Extract the (X, Y) coordinate from the center of the cell holding the provided text.  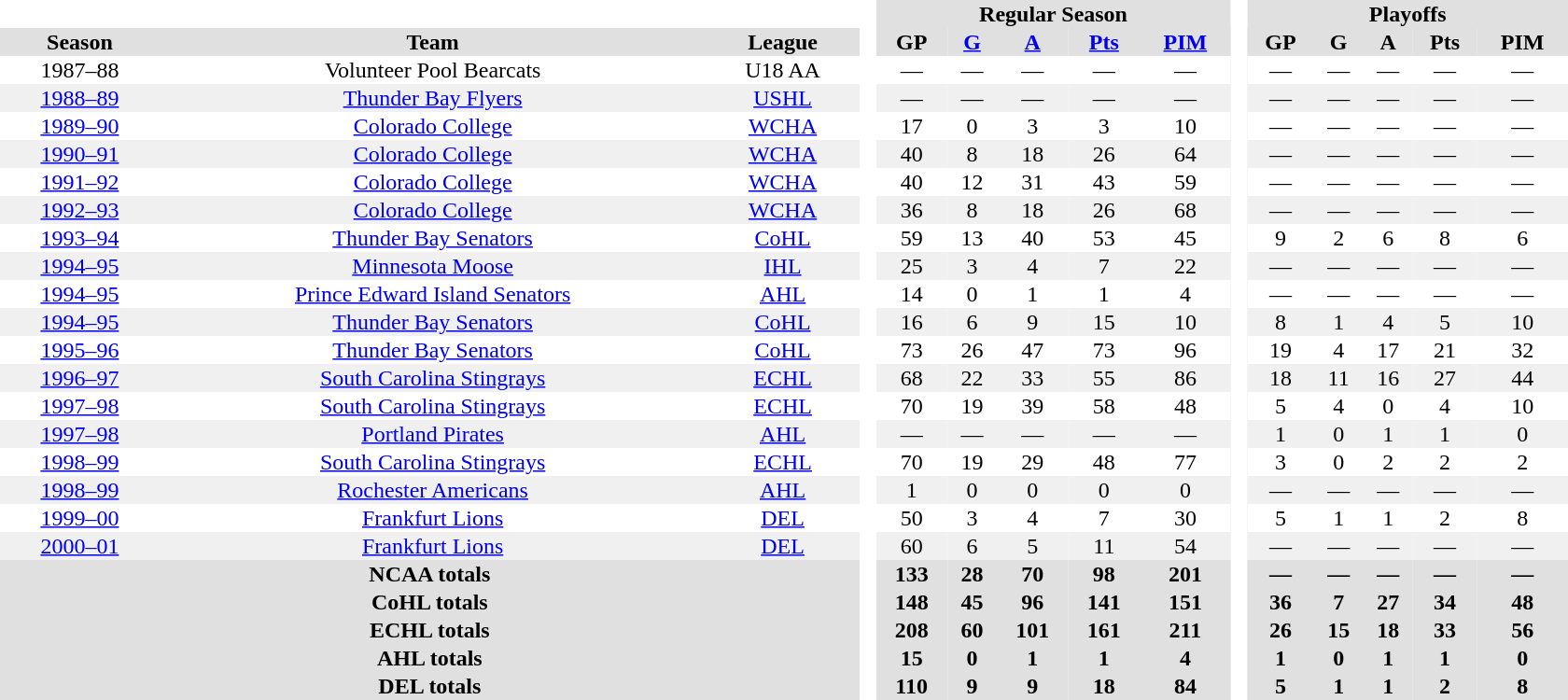
54 (1185, 546)
50 (911, 518)
77 (1185, 462)
141 (1105, 602)
34 (1445, 602)
148 (911, 602)
58 (1105, 406)
Minnesota Moose (433, 266)
Volunteer Pool Bearcats (433, 70)
31 (1032, 182)
30 (1185, 518)
ECHL totals (429, 630)
USHL (782, 98)
86 (1185, 378)
208 (911, 630)
28 (973, 574)
110 (911, 686)
161 (1105, 630)
98 (1105, 574)
211 (1185, 630)
Portland Pirates (433, 434)
55 (1105, 378)
1987–88 (80, 70)
14 (911, 294)
201 (1185, 574)
Prince Edward Island Senators (433, 294)
53 (1105, 238)
1999–00 (80, 518)
151 (1185, 602)
13 (973, 238)
League (782, 42)
1993–94 (80, 238)
Regular Season (1053, 14)
IHL (782, 266)
CoHL totals (429, 602)
Playoffs (1407, 14)
AHL totals (429, 658)
Thunder Bay Flyers (433, 98)
84 (1185, 686)
1992–93 (80, 210)
1991–92 (80, 182)
133 (911, 574)
21 (1445, 350)
44 (1522, 378)
43 (1105, 182)
101 (1032, 630)
2000–01 (80, 546)
DEL totals (429, 686)
1996–97 (80, 378)
Season (80, 42)
Rochester Americans (433, 490)
64 (1185, 154)
Team (433, 42)
12 (973, 182)
1990–91 (80, 154)
29 (1032, 462)
47 (1032, 350)
39 (1032, 406)
1995–96 (80, 350)
U18 AA (782, 70)
32 (1522, 350)
25 (911, 266)
1989–90 (80, 126)
1988–89 (80, 98)
NCAA totals (429, 574)
56 (1522, 630)
